Return [x, y] of the center of cell containing provided text 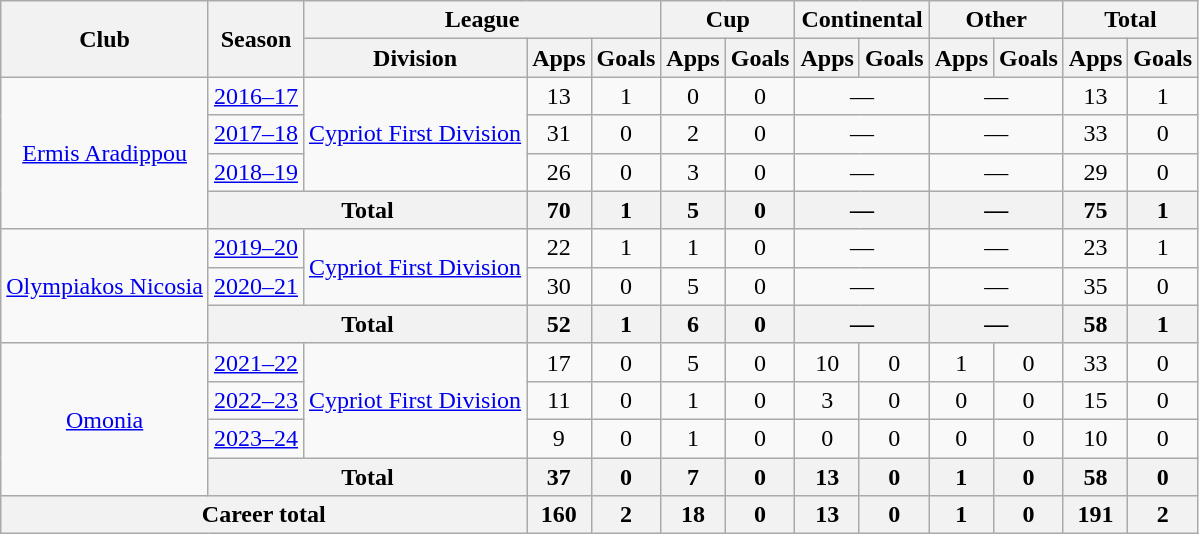
11 [559, 400]
Continental [862, 20]
15 [1095, 400]
Season [256, 39]
7 [693, 477]
30 [559, 286]
2017–18 [256, 134]
Career total [264, 515]
35 [1095, 286]
23 [1095, 248]
9 [559, 438]
191 [1095, 515]
37 [559, 477]
6 [693, 324]
75 [1095, 210]
2022–23 [256, 400]
Division [416, 58]
2021–22 [256, 362]
70 [559, 210]
17 [559, 362]
26 [559, 172]
Ermis Aradippou [105, 153]
52 [559, 324]
2023–24 [256, 438]
Cup [728, 20]
Olympiakos Nicosia [105, 286]
31 [559, 134]
2019–20 [256, 248]
Other [996, 20]
160 [559, 515]
2020–21 [256, 286]
22 [559, 248]
2018–19 [256, 172]
Club [105, 39]
18 [693, 515]
League [482, 20]
Omonia [105, 419]
29 [1095, 172]
2016–17 [256, 96]
